Locate the cell with the specified text and output its (x, y) center coordinate. 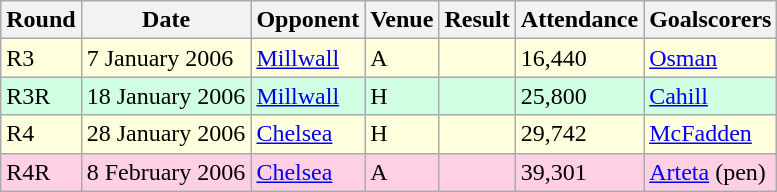
28 January 2006 (166, 134)
R3R (41, 96)
8 February 2006 (166, 172)
Arteta (pen) (710, 172)
Date (166, 20)
Opponent (308, 20)
16,440 (579, 58)
18 January 2006 (166, 96)
R3 (41, 58)
Goalscorers (710, 20)
29,742 (579, 134)
R4R (41, 172)
Result (477, 20)
39,301 (579, 172)
7 January 2006 (166, 58)
Attendance (579, 20)
McFadden (710, 134)
Cahill (710, 96)
Venue (402, 20)
Osman (710, 58)
Round (41, 20)
25,800 (579, 96)
R4 (41, 134)
